Output the [x, y] coordinate of the center of the cell containing the given text.  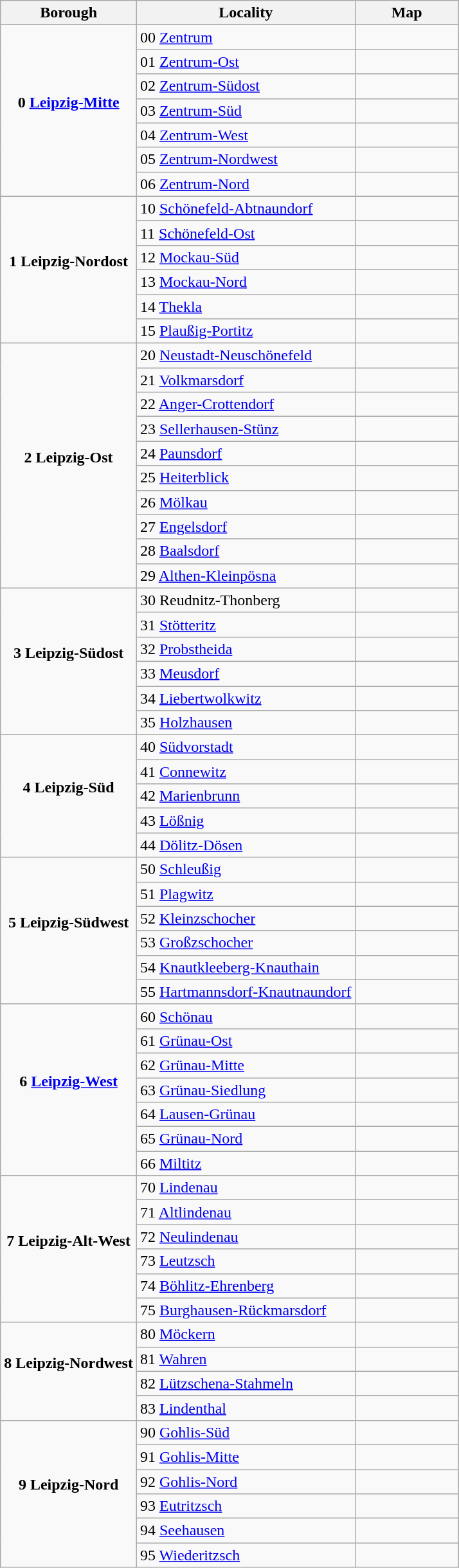
11 Schönefeld-Ost [246, 233]
54 Knautkleeberg-Knauthain [246, 967]
61 Grünau-Ost [246, 1041]
71 Altlindenau [246, 1212]
23 Sellerhausen-Stünz [246, 429]
41 Connewitz [246, 772]
66 Miltitz [246, 1163]
91 Gohlis-Mitte [246, 1457]
64 Lausen-Grünau [246, 1115]
10 Schönefeld-Abtnaundorf [246, 208]
75 Burghausen-Rückmarsdorf [246, 1310]
5 Leipzig-Südwest [69, 931]
3 Leipzig-Südost [69, 661]
9 Leipzig-Nord [69, 1493]
04 Zentrum-West [246, 135]
29 Althen-Kleinpösna [246, 576]
8 Leipzig-Nordwest [69, 1371]
62 Grünau-Mitte [246, 1065]
22 Anger-Crottendorf [246, 405]
63 Grünau-Siedlung [246, 1090]
26 Mölkau [246, 502]
44 Dölitz-Dösen [246, 845]
03 Zentrum-Süd [246, 111]
70 Lindenau [246, 1188]
90 Gohlis-Süd [246, 1432]
65 Grünau-Nord [246, 1139]
33 Meusdorf [246, 673]
83 Lindenthal [246, 1408]
53 Großzschocher [246, 943]
51 Plagwitz [246, 894]
Map [406, 13]
74 Böhlitz-Ehrenberg [246, 1286]
06 Zentrum-Nord [246, 184]
01 Zentrum-Ost [246, 62]
82 Lützschena-Stahmeln [246, 1383]
52 Kleinzschocher [246, 918]
1 Leipzig-Nordost [69, 269]
27 Engelsdorf [246, 527]
0 Leipzig-Mitte [69, 111]
02 Zentrum-Südost [246, 86]
20 Neustadt-Neuschönefeld [246, 356]
6 Leipzig-West [69, 1089]
95 Wiederitzsch [246, 1555]
4 Leipzig-Süd [69, 796]
93 Eutritzsch [246, 1506]
32 Probstheida [246, 649]
81 Wahren [246, 1359]
15 Plaußig-Portitz [246, 331]
05 Zentrum-Nordwest [246, 160]
34 Liebertwolkwitz [246, 698]
Borough [69, 13]
35 Holzhausen [246, 723]
94 Seehausen [246, 1531]
28 Baalsdorf [246, 551]
80 Möckern [246, 1335]
25 Heiterblick [246, 478]
2 Leipzig-Ost [69, 466]
00 Zentrum [246, 37]
73 Leutzsch [246, 1261]
12 Mockau-Süd [246, 257]
13 Mockau-Nord [246, 282]
Locality [246, 13]
21 Volkmarsdorf [246, 380]
60 Schönau [246, 1016]
43 Lößnig [246, 821]
42 Marienbrunn [246, 796]
30 Reudnitz-Thonberg [246, 600]
40 Südvorstadt [246, 747]
31 Stötteritz [246, 624]
55 Hartmannsdorf-Knautnaundorf [246, 992]
24 Paunsdorf [246, 453]
7 Leipzig-Alt-West [69, 1249]
72 Neulindenau [246, 1237]
14 Thekla [246, 307]
50 Schleußig [246, 870]
92 Gohlis-Nord [246, 1481]
